Capture the cell that displays the provided text and extract its [x, y] central coordinate. 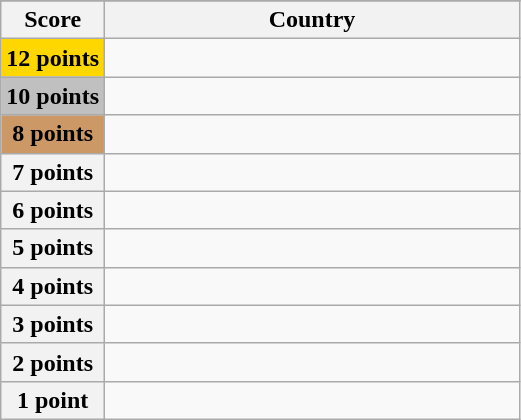
1 point [53, 400]
2 points [53, 362]
10 points [53, 96]
3 points [53, 324]
12 points [53, 58]
Country [312, 20]
8 points [53, 134]
7 points [53, 172]
Score [53, 20]
4 points [53, 286]
5 points [53, 248]
6 points [53, 210]
